Detect which cell encompasses the target text, then output its (X, Y) center coordinate. 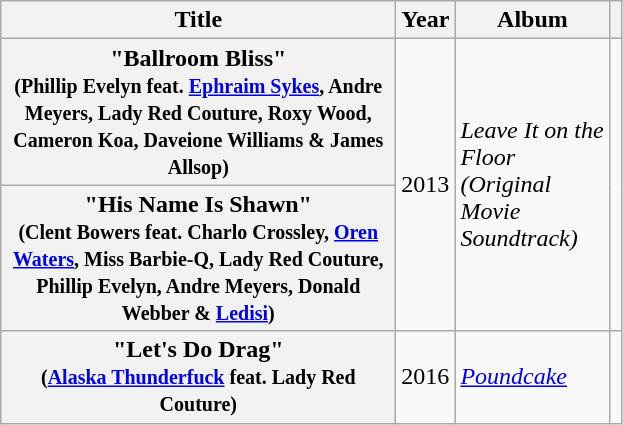
2016 (426, 377)
Title (198, 20)
Album (532, 20)
2013 (426, 185)
"Let's Do Drag"(Alaska Thunderfuck feat. Lady Red Couture) (198, 377)
Year (426, 20)
Poundcake (532, 377)
"Ballroom Bliss"(Phillip Evelyn feat. Ephraim Sykes, Andre Meyers, Lady Red Couture, Roxy Wood, Cameron Koa, Daveione Williams & James Allsop) (198, 112)
Leave It on the Floor (Original Movie Soundtrack) (532, 185)
